Detect which cell encompasses the target text, then output its (x, y) center coordinate. 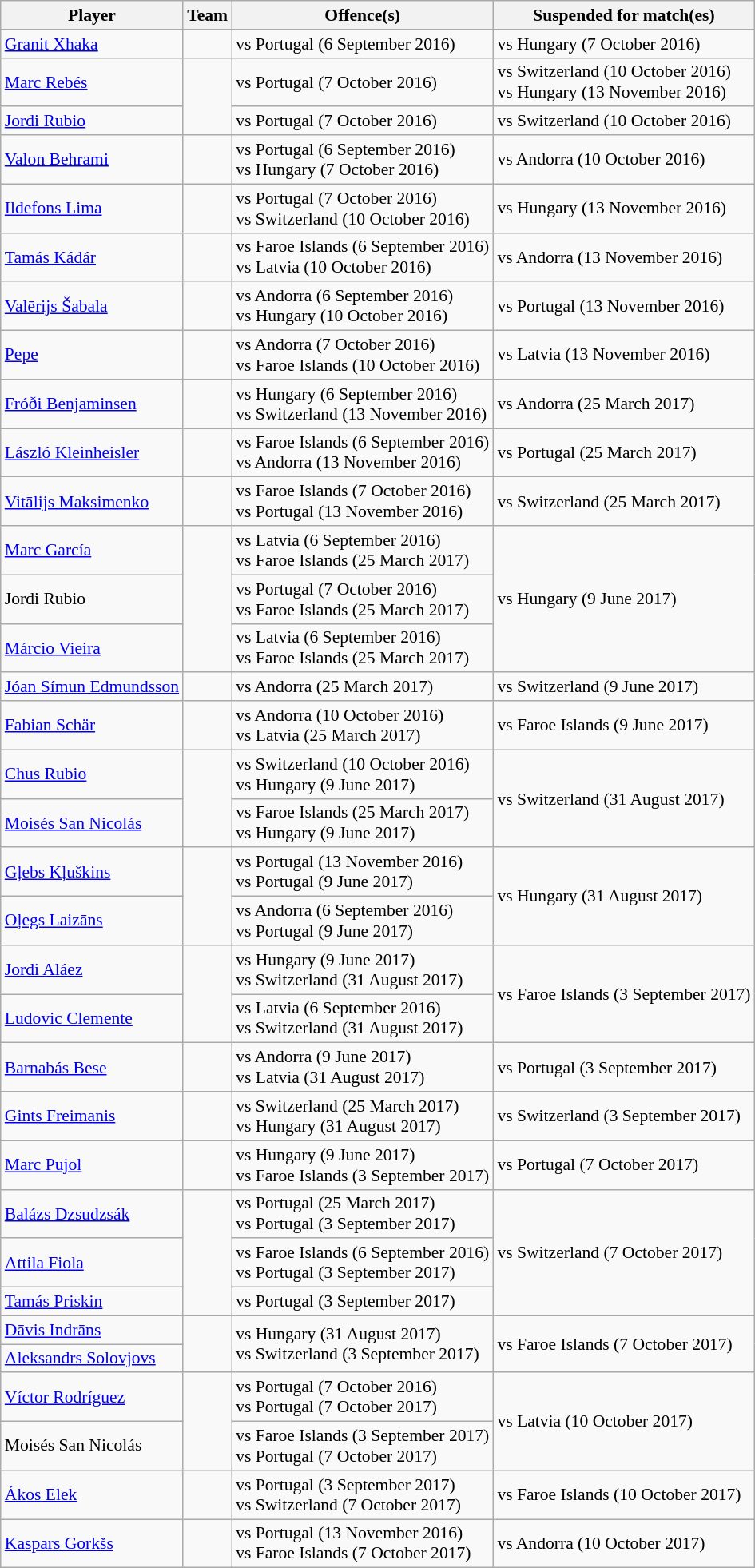
vs Portugal (6 September 2016) vs Hungary (7 October 2016) (363, 160)
Fróði Benjaminsen (92, 404)
vs Hungary (9 June 2017) vs Faroe Islands (3 September 2017) (363, 1165)
vs Andorra (10 October 2017) (623, 1544)
vs Hungary (9 June 2017) (623, 599)
vs Hungary (13 November 2016) (623, 208)
vs Faroe Islands (25 March 2017) vs Hungary (9 June 2017) (363, 823)
Offence(s) (363, 15)
vs Faroe Islands (6 September 2016) vs Andorra (13 November 2016) (363, 452)
vs Hungary (9 June 2017) vs Switzerland (31 August 2017) (363, 970)
vs Faroe Islands (3 September 2017) (623, 994)
vs Portugal (3 September 2017) vs Switzerland (7 October 2017) (363, 1494)
Fabian Schär (92, 726)
vs Faroe Islands (7 October 2017) (623, 1344)
Ludovic Clemente (92, 1018)
Tamás Priskin (92, 1302)
vs Andorra (7 October 2016) vs Faroe Islands (10 October 2016) (363, 355)
vs Andorra (6 September 2016) vs Portugal (9 June 2017) (363, 921)
vs Portugal (7 October 2016) vs Faroe Islands (25 March 2017) (363, 599)
Vitālijs Maksimenko (92, 502)
vs Faroe Islands (10 October 2017) (623, 1494)
Marc Rebés (92, 82)
Attila Fiola (92, 1263)
Ildefons Lima (92, 208)
vs Hungary (31 August 2017) (623, 897)
Granit Xhaka (92, 44)
Dāvis Indrāns (92, 1330)
vs Faroe Islands (9 June 2017) (623, 726)
vs Switzerland (10 October 2016) vs Hungary (9 June 2017) (363, 774)
Suspended for match(es) (623, 15)
vs Andorra (13 November 2016) (623, 257)
vs Portugal (7 October 2016) vs Portugal (7 October 2017) (363, 1397)
vs Switzerland (3 September 2017) (623, 1116)
vs Portugal (13 November 2016) vs Faroe Islands (7 October 2017) (363, 1544)
Barnabás Bese (92, 1068)
vs Latvia (13 November 2016) (623, 355)
vs Switzerland (7 October 2017) (623, 1252)
vs Latvia (10 October 2017) (623, 1422)
Gļebs Kļuškins (92, 873)
vs Portugal (13 November 2016) vs Portugal (9 June 2017) (363, 873)
Valērijs Šabala (92, 307)
Gints Freimanis (92, 1116)
Kaspars Gorkšs (92, 1544)
vs Faroe Islands (6 September 2016) vs Latvia (10 October 2016) (363, 257)
Oļegs Laizāns (92, 921)
vs Switzerland (25 March 2017) (623, 502)
vs Switzerland (9 June 2017) (623, 687)
Márcio Vieira (92, 647)
vs Andorra (10 October 2016) vs Latvia (25 March 2017) (363, 726)
Aleksandrs Solovjovs (92, 1359)
vs Hungary (31 August 2017) vs Switzerland (3 September 2017) (363, 1344)
vs Latvia (6 September 2016) vs Switzerland (31 August 2017) (363, 1018)
Marc García (92, 550)
vs Portugal (7 October 2017) (623, 1165)
Jóan Símun Edmundsson (92, 687)
vs Hungary (7 October 2016) (623, 44)
László Kleinheisler (92, 452)
vs Hungary (6 September 2016) vs Switzerland (13 November 2016) (363, 404)
vs Portugal (13 November 2016) (623, 307)
Chus Rubio (92, 774)
Marc Pujol (92, 1165)
Pepe (92, 355)
vs Faroe Islands (6 September 2016) vs Portugal (3 September 2017) (363, 1263)
vs Portugal (7 October 2016) vs Switzerland (10 October 2016) (363, 208)
Ákos Elek (92, 1494)
vs Portugal (25 March 2017) (623, 452)
vs Switzerland (25 March 2017) vs Hungary (31 August 2017) (363, 1116)
Balázs Dzsudzsák (92, 1213)
Víctor Rodríguez (92, 1397)
vs Switzerland (10 October 2016) (623, 121)
vs Faroe Islands (7 October 2016) vs Portugal (13 November 2016) (363, 502)
vs Andorra (10 October 2016) (623, 160)
vs Portugal (25 March 2017) vs Portugal (3 September 2017) (363, 1213)
vs Andorra (6 September 2016) vs Hungary (10 October 2016) (363, 307)
Team (208, 15)
vs Andorra (9 June 2017) vs Latvia (31 August 2017) (363, 1068)
vs Switzerland (10 October 2016)vs Hungary (13 November 2016) (623, 82)
Valon Behrami (92, 160)
vs Portugal (6 September 2016) (363, 44)
Player (92, 15)
Tamás Kádár (92, 257)
vs Faroe Islands (3 September 2017) vs Portugal (7 October 2017) (363, 1447)
vs Switzerland (31 August 2017) (623, 798)
Jordi Aláez (92, 970)
